Identify which cell holds the provided text, then report its (x, y) central coordinate. 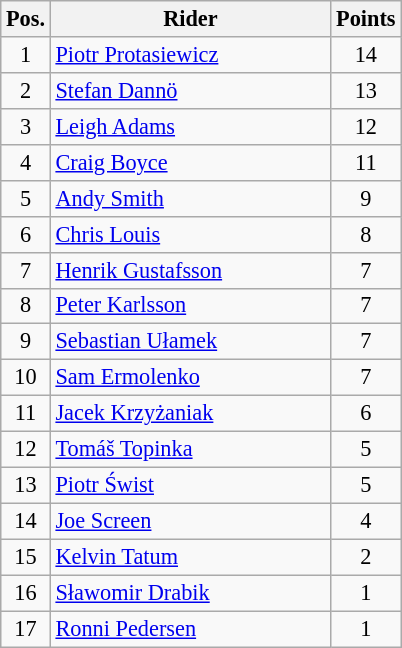
Jacek Krzyżaniak (190, 414)
Craig Boyce (190, 162)
Stefan Dannö (190, 90)
Kelvin Tatum (190, 557)
Chris Louis (190, 234)
Piotr Protasiewicz (190, 55)
Points (366, 19)
Rider (190, 19)
Tomáš Topinka (190, 450)
Leigh Adams (190, 126)
Sławomir Drabik (190, 593)
3 (26, 126)
Henrik Gustafsson (190, 270)
16 (26, 593)
Joe Screen (190, 521)
Ronni Pedersen (190, 629)
17 (26, 629)
Sebastian Ułamek (190, 342)
Andy Smith (190, 198)
Piotr Świst (190, 485)
10 (26, 378)
Pos. (26, 19)
15 (26, 557)
Sam Ermolenko (190, 378)
Peter Karlsson (190, 306)
